Detect which cell encompasses the target text, then output its [x, y] center coordinate. 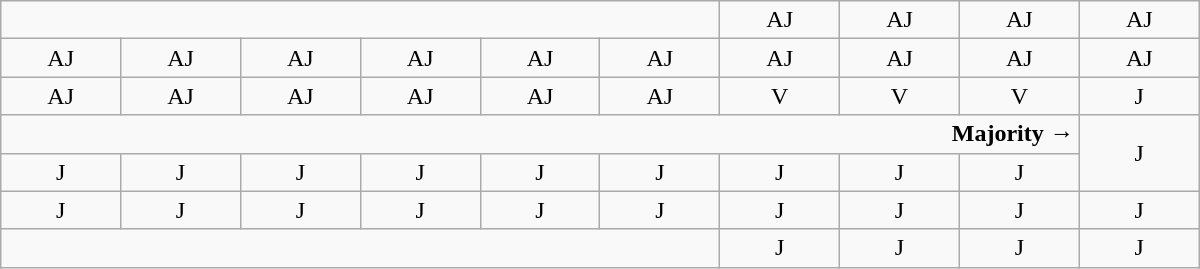
Majority → [540, 134]
